Capture the cell that displays the provided text and extract its [X, Y] central coordinate. 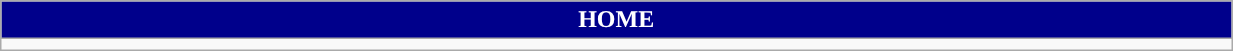
HOME [616, 20]
